Scan for the cell matching the given text and deliver its (X, Y) coordinate at center. 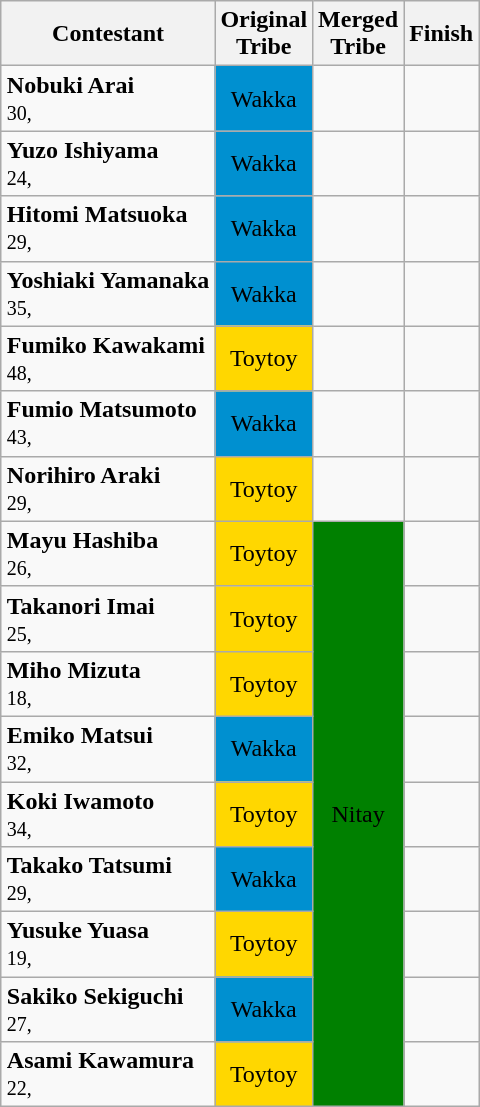
Takako Tatsumi29, (108, 880)
Sakiko Sekiguchi27, (108, 1010)
Fumio Matsumoto43, (108, 424)
Yoshiaki Yamanaka35, (108, 294)
Koki Iwamoto34, (108, 814)
Contestant (108, 34)
Takanori Imai25, (108, 618)
Finish (442, 34)
Hitomi Matsuoka29, (108, 228)
OriginalTribe (264, 34)
Asami Kawamura22, (108, 1074)
Nitay (358, 814)
Fumiko Kawakami48, (108, 358)
Yuzo Ishiyama24, (108, 164)
MergedTribe (358, 34)
Yusuke Yuasa19, (108, 944)
Norihiro Araki29, (108, 488)
Emiko Matsui32, (108, 748)
Mayu Hashiba26, (108, 554)
Nobuki Arai30, (108, 98)
Miho Mizuta18, (108, 684)
